Provide the (X, Y) coordinate of the cell's center where the given text is located.  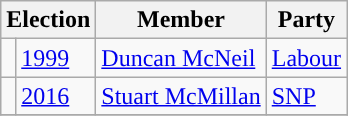
Labour (306, 58)
Party (306, 20)
Stuart McMillan (181, 96)
Election (48, 20)
2016 (56, 96)
Member (181, 20)
1999 (56, 58)
SNP (306, 96)
Duncan McNeil (181, 58)
